Identify which cell holds the provided text, then report its [x, y] central coordinate. 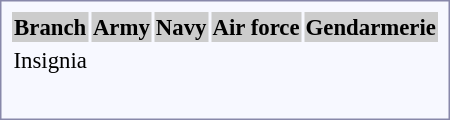
Army [121, 27]
Navy [181, 27]
Branch [50, 27]
Gendarmerie [370, 27]
Air force [256, 27]
Insignia [50, 60]
